Scan for the cell matching the given text and deliver its (x, y) coordinate at center. 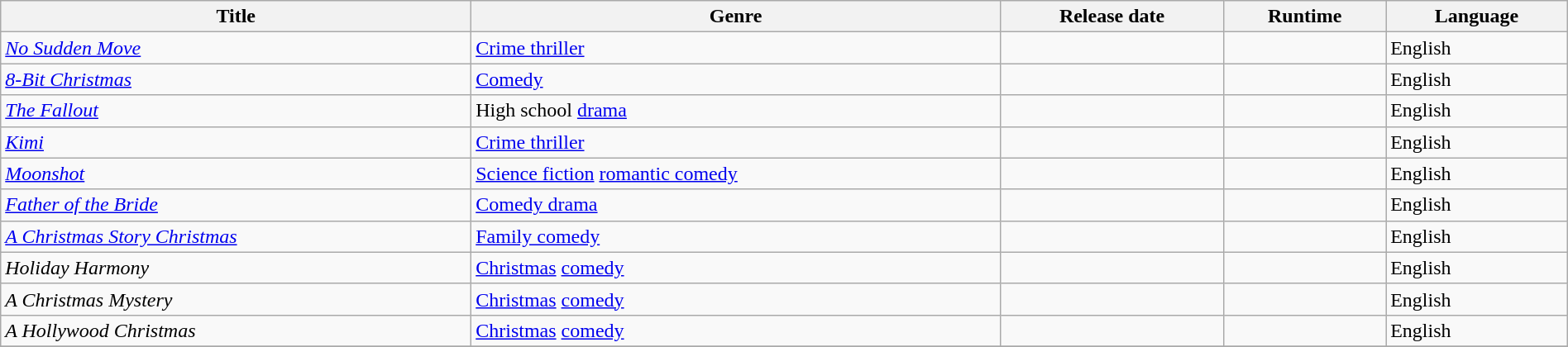
High school drama (736, 111)
Moonshot (237, 173)
Father of the Bride (237, 205)
Runtime (1305, 17)
A Christmas Story Christmas (237, 236)
Science fiction romantic comedy (736, 173)
Language (1477, 17)
A Christmas Mystery (237, 299)
A Hollywood Christmas (237, 330)
Title (237, 17)
Release date (1111, 17)
8-Bit Christmas (237, 79)
Comedy drama (736, 205)
Family comedy (736, 236)
The Fallout (237, 111)
Comedy (736, 79)
Kimi (237, 142)
Holiday Harmony (237, 268)
Genre (736, 17)
No Sudden Move (237, 48)
